Search for the cell housing the specified text and yield its (X, Y) center coordinate. 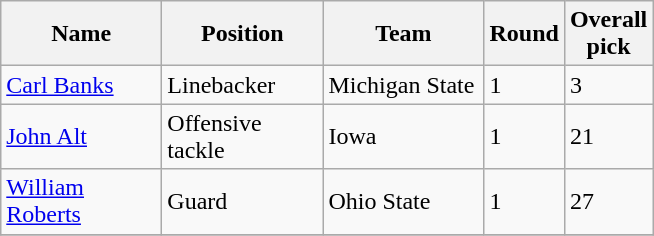
Name (82, 34)
Michigan State (404, 85)
Carl Banks (82, 85)
William Roberts (82, 202)
Round (524, 34)
Iowa (404, 136)
3 (608, 85)
Guard (242, 202)
27 (608, 202)
Position (242, 34)
Overall pick (608, 34)
Ohio State (404, 202)
Linebacker (242, 85)
John Alt (82, 136)
21 (608, 136)
Offensive tackle (242, 136)
Team (404, 34)
